From the cell containing the given text, extract its center point as [x, y] coordinate. 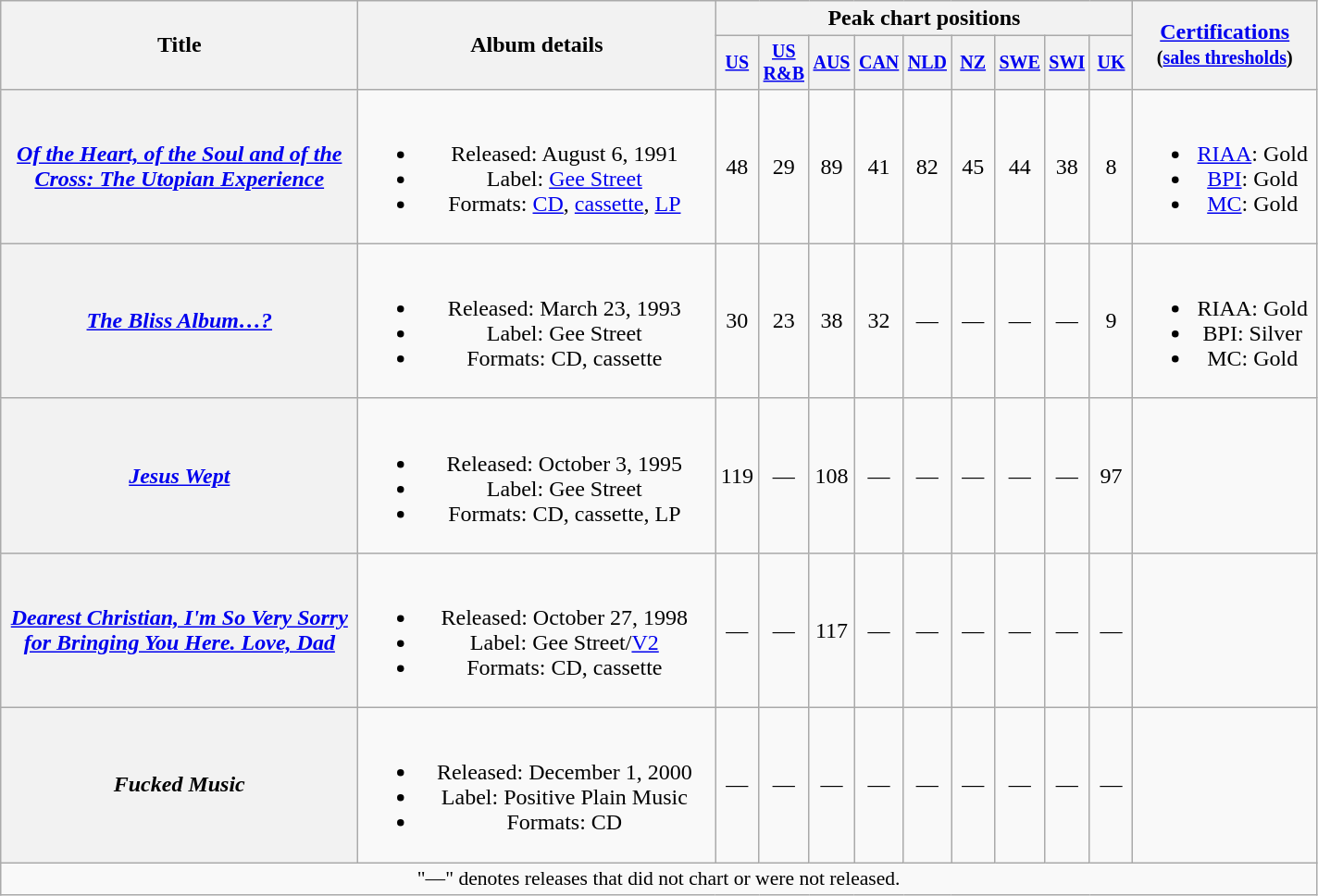
119 [737, 476]
Jesus Wept [180, 476]
US [737, 63]
Released: October 27, 1998Label: Gee Street/V2Formats: CD, cassette [537, 629]
44 [1020, 167]
8 [1111, 167]
RIAA: GoldBPI: SilverMC: Gold [1225, 320]
Released: December 1, 2000Label: Positive Plain MusicFormats: CD [537, 785]
41 [879, 167]
Album details [537, 45]
108 [831, 476]
Of the Heart, of the Soul and of the Cross: The Utopian Experience [180, 167]
23 [784, 320]
48 [737, 167]
89 [831, 167]
CAN [879, 63]
"—" denotes releases that did not chart or were not released. [659, 879]
45 [974, 167]
AUS [831, 63]
29 [784, 167]
82 [927, 167]
Peak chart positions [924, 19]
Certifications(sales thresholds) [1225, 45]
RIAA: GoldBPI: GoldMC: Gold [1225, 167]
97 [1111, 476]
SWE [1020, 63]
USR&B [784, 63]
NLD [927, 63]
32 [879, 320]
Released: August 6, 1991Label: Gee StreetFormats: CD, cassette, LP [537, 167]
Fucked Music [180, 785]
30 [737, 320]
Dearest Christian, I'm So Very Sorry for Bringing You Here. Love, Dad [180, 629]
9 [1111, 320]
NZ [974, 63]
UK [1111, 63]
117 [831, 629]
SWI [1067, 63]
The Bliss Album…? [180, 320]
Released: October 3, 1995Label: Gee StreetFormats: CD, cassette, LP [537, 476]
Released: March 23, 1993Label: Gee StreetFormats: CD, cassette [537, 320]
Title [180, 45]
